Identify which cell holds the provided text, then report its (X, Y) central coordinate. 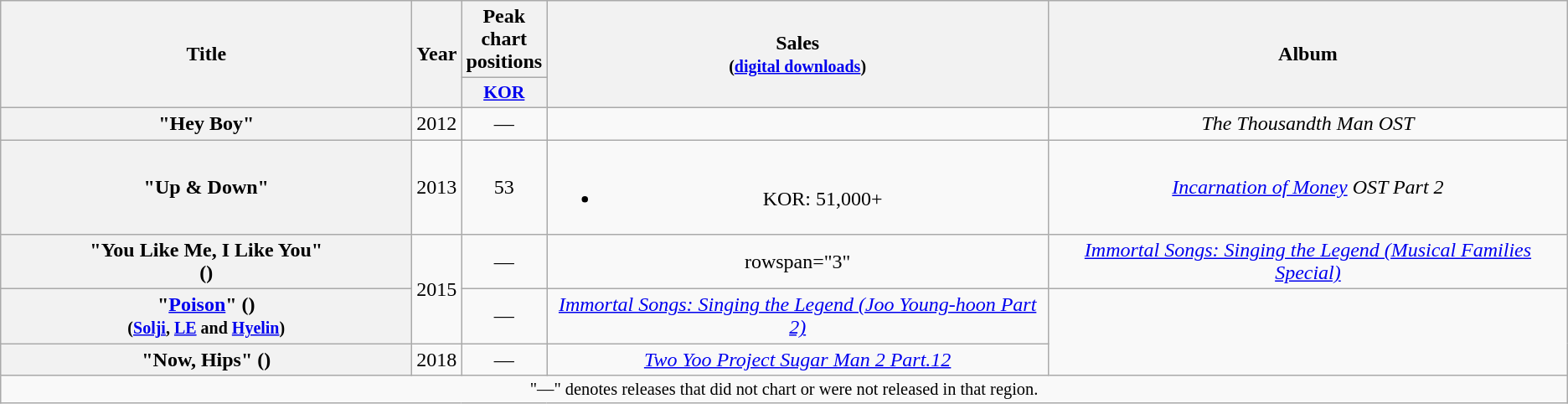
53 (504, 186)
Immortal Songs: Singing the Legend (Musical Families Special) (1308, 262)
"You Like Me, I Like You"() (206, 262)
"—" denotes releases that did not chart or were not released in that region. (784, 390)
rowspan="3" (797, 262)
Two Yoo Project Sugar Man 2 Part.12 (797, 360)
2013 (437, 186)
Title (206, 54)
Incarnation of Money OST Part 2 (1308, 186)
KOR (504, 93)
The Thousandth Man OST (1308, 123)
Album (1308, 54)
Immortal Songs: Singing the Legend (Joo Young-hoon Part 2) (797, 317)
2015 (437, 289)
"Up & Down" (206, 186)
Year (437, 54)
Peakchartpositions (504, 39)
"Now, Hips" () (206, 360)
KOR: 51,000+ (797, 186)
2012 (437, 123)
"Poison" ()(Solji, LE and Hyelin) (206, 317)
Sales(digital downloads) (797, 54)
"Hey Boy" (206, 123)
2018 (437, 360)
